Return the (X, Y) coordinate for the center point of the cell that contains the specified text.  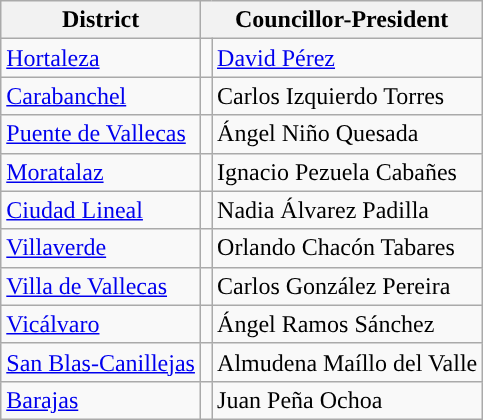
Carlos Izquierdo Torres (348, 96)
Ciudad Lineal (101, 210)
Orlando Chacón Tabares (348, 248)
David Pérez (348, 58)
Villaverde (101, 248)
San Blas-Canillejas (101, 362)
Ángel Niño Quesada (348, 134)
Nadia Álvarez Padilla (348, 210)
Almudena Maíllo del Valle (348, 362)
Vicálvaro (101, 324)
Barajas (101, 400)
Juan Peña Ochoa (348, 400)
Puente de Vallecas (101, 134)
Moratalaz (101, 172)
Villa de Vallecas (101, 286)
Carlos González Pereira (348, 286)
Councillor-President (341, 20)
Carabanchel (101, 96)
District (101, 20)
Ignacio Pezuela Cabañes (348, 172)
Ángel Ramos Sánchez (348, 324)
Hortaleza (101, 58)
